Identify which cell holds the provided text, then report its [x, y] central coordinate. 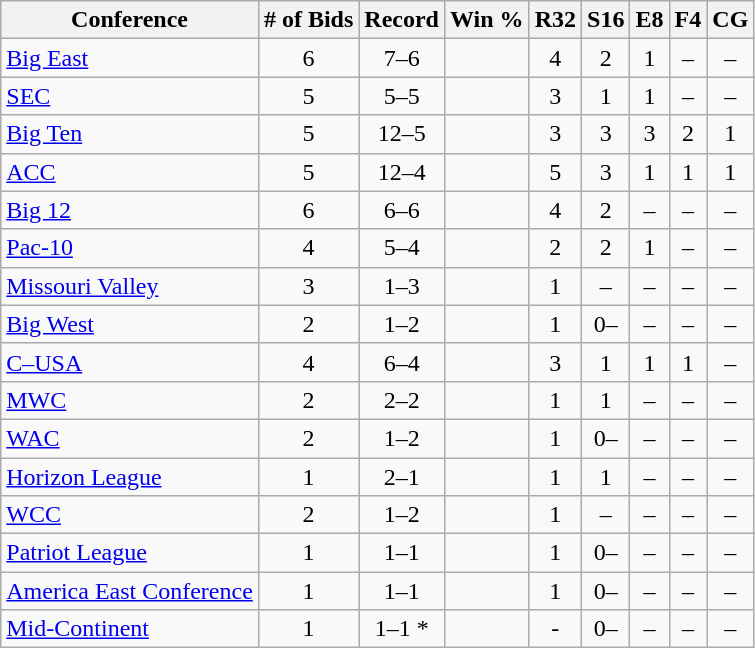
1–3 [402, 286]
Missouri Valley [130, 286]
5–5 [402, 96]
America East Conference [130, 591]
6–4 [402, 362]
Pac-10 [130, 248]
E8 [650, 20]
12–5 [402, 134]
Patriot League [130, 553]
6–6 [402, 210]
R32 [555, 20]
C–USA [130, 362]
S16 [606, 20]
WAC [130, 438]
1–1 * [402, 629]
MWC [130, 400]
- [555, 629]
Win % [486, 20]
7–6 [402, 58]
WCC [130, 515]
Horizon League [130, 477]
Mid-Continent [130, 629]
SEC [130, 96]
Conference [130, 20]
12–4 [402, 172]
# of Bids [308, 20]
Big Ten [130, 134]
Record [402, 20]
CG [730, 20]
Big 12 [130, 210]
Big West [130, 324]
ACC [130, 172]
Big East [130, 58]
5–4 [402, 248]
2–2 [402, 400]
F4 [688, 20]
2–1 [402, 477]
